Scan for the cell matching the given text and deliver its (x, y) coordinate at center. 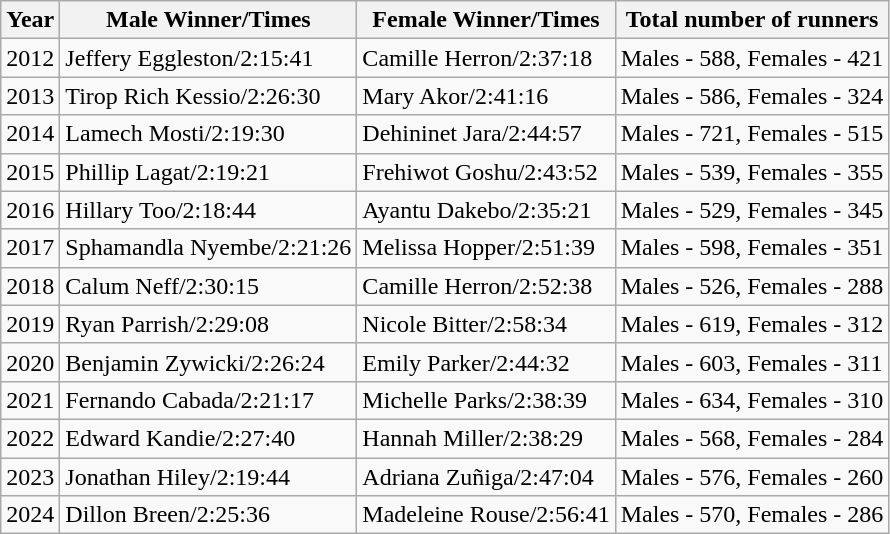
Males - 603, Females - 311 (752, 362)
Camille Herron/2:37:18 (486, 58)
2018 (30, 286)
Year (30, 20)
Male Winner/Times (208, 20)
2016 (30, 210)
Males - 529, Females - 345 (752, 210)
Adriana Zuñiga/2:47:04 (486, 477)
Dehininet Jara/2:44:57 (486, 134)
2021 (30, 400)
Males - 570, Females - 286 (752, 515)
Female Winner/Times (486, 20)
2019 (30, 324)
2020 (30, 362)
2013 (30, 96)
Hillary Too/2:18:44 (208, 210)
Dillon Breen/2:25:36 (208, 515)
2022 (30, 438)
Males - 526, Females - 288 (752, 286)
Total number of runners (752, 20)
Camille Herron/2:52:38 (486, 286)
Benjamin Zywicki/2:26:24 (208, 362)
2017 (30, 248)
Males - 634, Females - 310 (752, 400)
Jeffery Eggleston/2:15:41 (208, 58)
Ayantu Dakebo/2:35:21 (486, 210)
2014 (30, 134)
2024 (30, 515)
Madeleine Rouse/2:56:41 (486, 515)
Males - 588, Females - 421 (752, 58)
Calum Neff/2:30:15 (208, 286)
Melissa Hopper/2:51:39 (486, 248)
Males - 576, Females - 260 (752, 477)
2015 (30, 172)
Males - 586, Females - 324 (752, 96)
Tirop Rich Kessio/2:26:30 (208, 96)
Hannah Miller/2:38:29 (486, 438)
Males - 598, Females - 351 (752, 248)
Ryan Parrish/2:29:08 (208, 324)
Males - 721, Females - 515 (752, 134)
Sphamandla Nyembe/2:21:26 (208, 248)
Lamech Mosti/2:19:30 (208, 134)
Males - 619, Females - 312 (752, 324)
Jonathan Hiley/2:19:44 (208, 477)
Phillip Lagat/2:19:21 (208, 172)
Mary Akor/2:41:16 (486, 96)
2023 (30, 477)
Fernando Cabada/2:21:17 (208, 400)
Edward Kandie/2:27:40 (208, 438)
Males - 568, Females - 284 (752, 438)
Emily Parker/2:44:32 (486, 362)
Frehiwot Goshu/2:43:52 (486, 172)
Michelle Parks/2:38:39 (486, 400)
Nicole Bitter/2:58:34 (486, 324)
Males - 539, Females - 355 (752, 172)
2012 (30, 58)
